Scan for the cell matching the given text and deliver its [X, Y] coordinate at center. 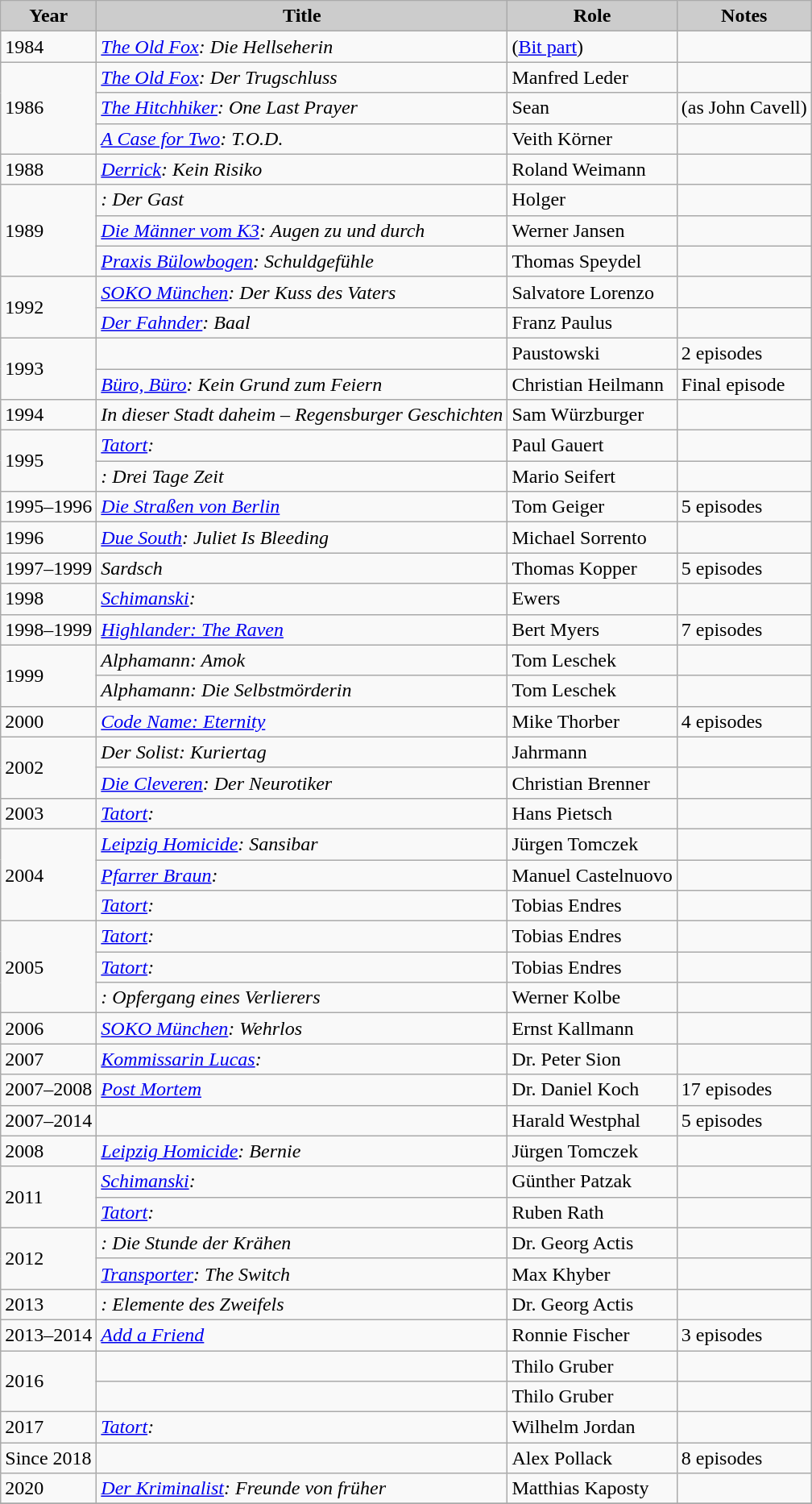
2012 [48, 1258]
Thomas Speydel [592, 261]
Veith Körner [592, 139]
2004 [48, 875]
A Case for Two: T.O.D. [302, 139]
3 episodes [744, 1335]
Mario Seifert [592, 476]
1994 [48, 415]
Alex Pollack [592, 1458]
2017 [48, 1427]
2016 [48, 1381]
1988 [48, 169]
1996 [48, 538]
1984 [48, 47]
Sardsch [302, 568]
Die Straßen von Berlin [302, 507]
Mike Thorber [592, 721]
Ronnie Fischer [592, 1335]
1995–1996 [48, 507]
Post Mortem [302, 1090]
1997–1999 [48, 568]
Dr. Peter Sion [592, 1059]
1989 [48, 231]
Der Fahnder: Baal [302, 322]
(Bit part) [592, 47]
2007–2014 [48, 1120]
Wilhelm Jordan [592, 1427]
The Old Fox: Der Trugschluss [302, 77]
Die Cleveren: Der Neurotiker [302, 783]
Jahrmann [592, 752]
Bert Myers [592, 629]
Holger [592, 200]
Hans Pietsch [592, 813]
The Hitchhiker: One Last Prayer [302, 108]
Paul Gauert [592, 446]
2006 [48, 1028]
1998–1999 [48, 629]
Werner Kolbe [592, 998]
1998 [48, 599]
SOKO München: Wehrlos [302, 1028]
Max Khyber [592, 1273]
: Die Stunde der Krähen [302, 1243]
(as John Cavell) [744, 108]
Die Männer vom K3: Augen zu und durch [302, 231]
1995 [48, 461]
2002 [48, 767]
Franz Paulus [592, 322]
Final episode [744, 384]
Leipzig Homicide: Bernie [302, 1151]
2 episodes [744, 353]
The Old Fox: Die Hellseherin [302, 47]
Büro, Büro: Kein Grund zum Feiern [302, 384]
2003 [48, 813]
Harald Westphal [592, 1120]
SOKO München: Der Kuss des Vaters [302, 292]
Highlander: The Raven [302, 629]
Thomas Kopper [592, 568]
: Der Gast [302, 200]
Salvatore Lorenzo [592, 292]
1986 [48, 108]
: Opfergang eines Verlierers [302, 998]
2020 [48, 1489]
Der Kriminalist: Freunde von früher [302, 1489]
Praxis Bülowbogen: Schuldgefühle [302, 261]
2008 [48, 1151]
Role [592, 16]
Alphamann: Amok [302, 660]
Michael Sorrento [592, 538]
Title [302, 16]
: Elemente des Zweifels [302, 1304]
Sam Würzburger [592, 415]
2007–2008 [48, 1090]
Der Solist: Kuriertag [302, 752]
Ewers [592, 599]
2000 [48, 721]
Alphamann: Die Selbstmörderin [302, 691]
7 episodes [744, 629]
1993 [48, 368]
Sean [592, 108]
1992 [48, 307]
Derrick: Kein Risiko [302, 169]
Add a Friend [302, 1335]
Matthias Kaposty [592, 1489]
Leipzig Homicide: Sansibar [302, 844]
Pfarrer Braun: [302, 875]
Christian Brenner [592, 783]
Manuel Castelnuovo [592, 875]
Due South: Juliet Is Bleeding [302, 538]
Roland Weimann [592, 169]
1999 [48, 675]
Ruben Rath [592, 1212]
2013 [48, 1304]
2013–2014 [48, 1335]
Manfred Leder [592, 77]
Dr. Daniel Koch [592, 1090]
2007 [48, 1059]
Werner Jansen [592, 231]
Since 2018 [48, 1458]
Günther Patzak [592, 1182]
Christian Heilmann [592, 384]
8 episodes [744, 1458]
Ernst Kallmann [592, 1028]
Year [48, 16]
Kommissarin Lucas: [302, 1059]
Transporter: The Switch [302, 1273]
4 episodes [744, 721]
Paustowski [592, 353]
2011 [48, 1197]
2005 [48, 967]
17 episodes [744, 1090]
In dieser Stadt daheim – Regensburger Geschichten [302, 415]
Tom Geiger [592, 507]
Notes [744, 16]
: Drei Tage Zeit [302, 476]
Code Name: Eternity [302, 721]
